Locate the cell with the specified text and output its [x, y] center coordinate. 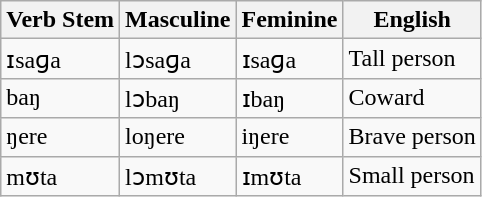
lɔmʊta [178, 176]
Verb Stem [60, 20]
Brave person [412, 137]
loŋere [178, 137]
Tall person [412, 59]
Feminine [290, 20]
Masculine [178, 20]
Small person [412, 176]
Coward [412, 98]
ŋere [60, 137]
English [412, 20]
lɔbaŋ [178, 98]
iŋere [290, 137]
lɔsaɡa [178, 59]
baŋ [60, 98]
mʊta [60, 176]
ɪbaŋ [290, 98]
ɪmʊta [290, 176]
